Output the [X, Y] coordinate of the center of the cell containing the given text.  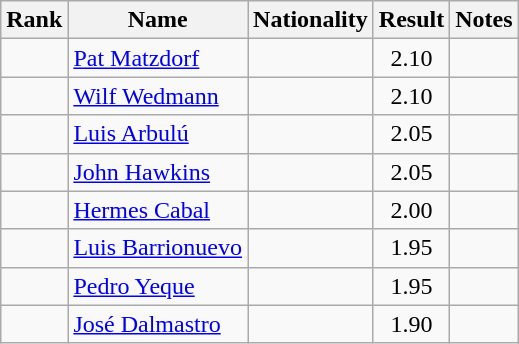
Hermes Cabal [158, 210]
2.00 [411, 210]
José Dalmastro [158, 324]
Luis Arbulú [158, 134]
Wilf Wedmann [158, 96]
Notes [484, 20]
Pat Matzdorf [158, 58]
John Hawkins [158, 172]
Nationality [311, 20]
Name [158, 20]
Pedro Yeque [158, 286]
Luis Barrionuevo [158, 248]
1.90 [411, 324]
Rank [34, 20]
Result [411, 20]
